Identify which cell holds the provided text, then report its (X, Y) central coordinate. 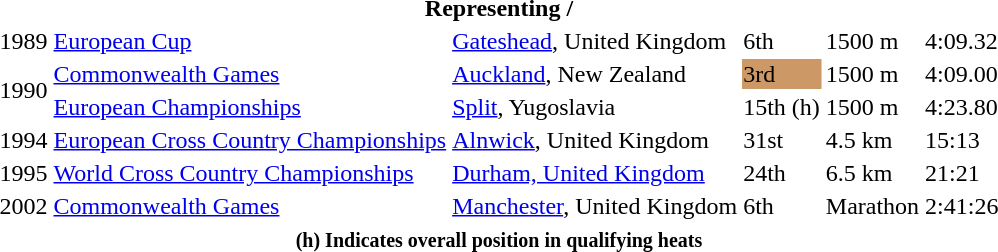
European Championships (250, 107)
Auckland, New Zealand (595, 74)
4.5 km (872, 140)
31st (782, 140)
6.5 km (872, 173)
Split, Yugoslavia (595, 107)
World Cross Country Championships (250, 173)
European Cross Country Championships (250, 140)
Durham, United Kingdom (595, 173)
Gateshead, United Kingdom (595, 41)
Manchester, United Kingdom (595, 206)
Alnwick, United Kingdom (595, 140)
3rd (782, 74)
European Cup (250, 41)
15th (h) (782, 107)
Marathon (872, 206)
24th (782, 173)
